Capture the cell that displays the provided text and extract its (X, Y) central coordinate. 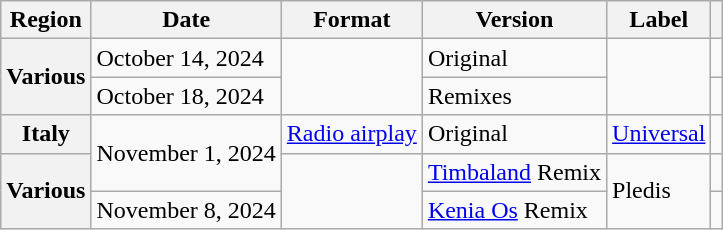
Date (186, 20)
Universal (659, 134)
October 14, 2024 (186, 58)
Remixes (514, 96)
November 8, 2024 (186, 210)
Format (352, 20)
Version (514, 20)
November 1, 2024 (186, 153)
Kenia Os Remix (514, 210)
Label (659, 20)
Italy (46, 134)
Region (46, 20)
Timbaland Remix (514, 172)
October 18, 2024 (186, 96)
Radio airplay (352, 134)
Pledis (659, 191)
